Determine the [x, y] coordinate at the center of the cell enclosing the given text.  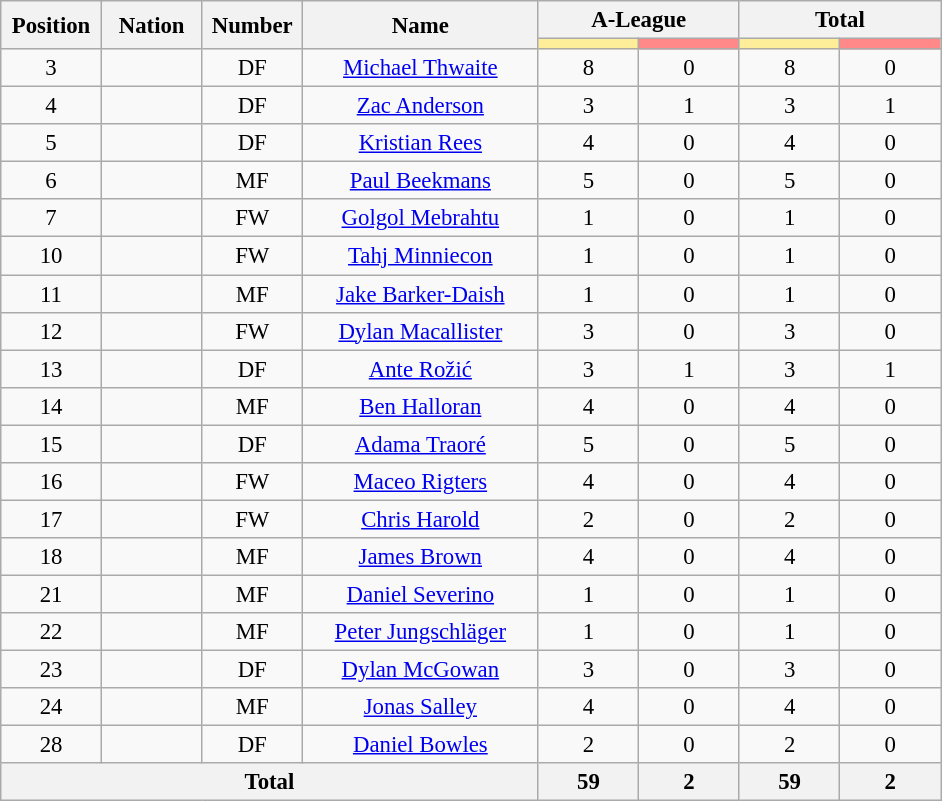
Maceo Rigters [421, 482]
Golgol Mebrahtu [421, 219]
James Brown [421, 557]
Adama Traoré [421, 444]
Zac Anderson [421, 106]
10 [52, 256]
Michael Thwaite [421, 68]
18 [52, 557]
Dylan Macallister [421, 331]
15 [52, 444]
Ben Halloran [421, 406]
16 [52, 482]
13 [52, 369]
Position [52, 25]
6 [52, 181]
Kristian Rees [421, 143]
Name [421, 25]
Peter Jungschläger [421, 632]
A-League [638, 20]
23 [52, 670]
12 [52, 331]
Daniel Bowles [421, 745]
Ante Rožić [421, 369]
22 [52, 632]
Chris Harold [421, 519]
Tahj Minniecon [421, 256]
14 [52, 406]
Dylan McGowan [421, 670]
28 [52, 745]
Number [252, 25]
Paul Beekmans [421, 181]
17 [52, 519]
7 [52, 219]
Jonas Salley [421, 707]
Jake Barker-Daish [421, 294]
Nation [152, 25]
24 [52, 707]
Daniel Severino [421, 594]
11 [52, 294]
21 [52, 594]
